Return [x, y] of the center of cell containing provided text 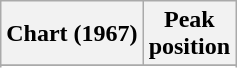
Chart (1967) [72, 34]
Peak position [189, 34]
